Detect which cell encompasses the target text, then output its (X, Y) center coordinate. 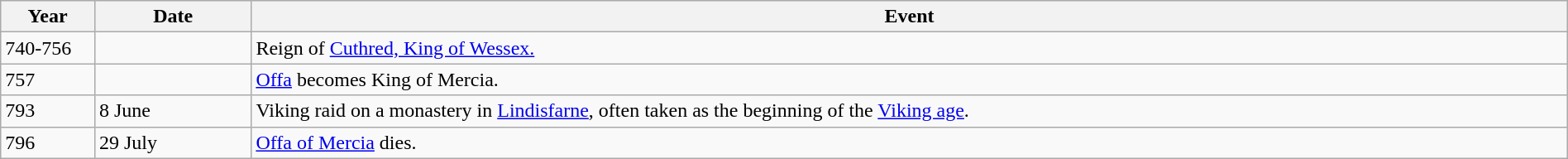
8 June (172, 111)
Offa becomes King of Mercia. (910, 79)
757 (48, 79)
740-756 (48, 48)
796 (48, 142)
Viking raid on a monastery in Lindisfarne, often taken as the beginning of the Viking age. (910, 111)
Event (910, 17)
Reign of Cuthred, King of Wessex. (910, 48)
Date (172, 17)
Year (48, 17)
Offa of Mercia dies. (910, 142)
793 (48, 111)
29 July (172, 142)
